Determine the [X, Y] coordinate at the center of the cell enclosing the given text.  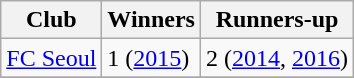
1 (2015) [152, 58]
Club [52, 20]
2 (2014, 2016) [276, 58]
Runners-up [276, 20]
Winners [152, 20]
FC Seoul [52, 58]
